Locate the cell with the specified text and output its (x, y) center coordinate. 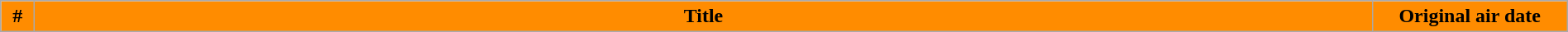
Original air date (1470, 16)
# (18, 16)
Title (703, 16)
